Return [X, Y] of the center of cell containing provided text 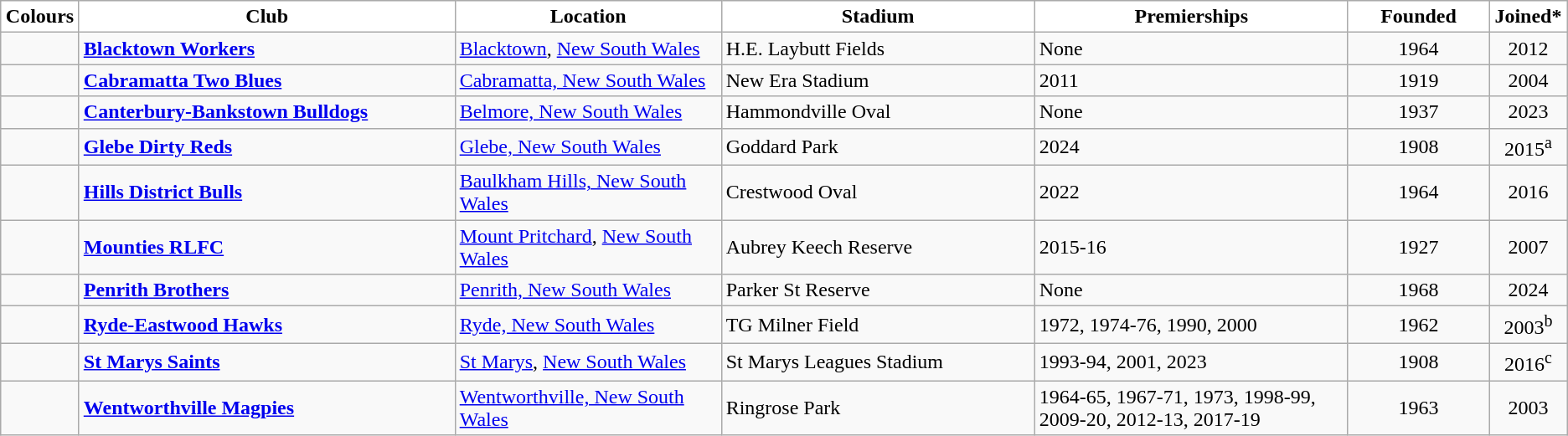
Belmore, New South Wales [588, 112]
Glebe, New South Wales [588, 147]
Colours [40, 17]
Wentworthville, New South Wales [588, 408]
2003 [1529, 408]
2016c [1529, 362]
2015a [1529, 147]
Hills District Bulls [266, 192]
Ryde, New South Wales [588, 325]
TG Milner Field [878, 325]
Crestwood Oval [878, 192]
1962 [1418, 325]
Aubrey Keech Reserve [878, 248]
H.E. Laybutt Fields [878, 49]
Penrith, New South Wales [588, 290]
1964-65, 1967-71, 1973, 1998-99, 2009-20, 2012-13, 2017-19 [1191, 408]
Cabramatta Two Blues [266, 80]
1919 [1418, 80]
Wentworthville Magpies [266, 408]
St Marys, New South Wales [588, 362]
2011 [1191, 80]
1968 [1418, 290]
1972, 1974-76, 1990, 2000 [1191, 325]
Premierships [1191, 17]
1963 [1418, 408]
1993-94, 2001, 2023 [1191, 362]
Goddard Park [878, 147]
1927 [1418, 248]
Founded [1418, 17]
Mount Pritchard, New South Wales [588, 248]
2022 [1191, 192]
Ryde-Eastwood Hawks [266, 325]
Blacktown Workers [266, 49]
Cabramatta, New South Wales [588, 80]
St Marys Saints [266, 362]
Club [266, 17]
Joined* [1529, 17]
Baulkham Hills, New South Wales [588, 192]
2015-16 [1191, 248]
Penrith Brothers [266, 290]
Blacktown, New South Wales [588, 49]
Canterbury-Bankstown Bulldogs [266, 112]
Hammondville Oval [878, 112]
New Era Stadium [878, 80]
2012 [1529, 49]
Parker St Reserve [878, 290]
Mounties RLFC [266, 248]
St Marys Leagues Stadium [878, 362]
Location [588, 17]
2004 [1529, 80]
2023 [1529, 112]
2003b [1529, 325]
2016 [1529, 192]
Ringrose Park [878, 408]
Stadium [878, 17]
Glebe Dirty Reds [266, 147]
2007 [1529, 248]
1937 [1418, 112]
